For the text-containing cell, return its midpoint in (X, Y) coordinate format. 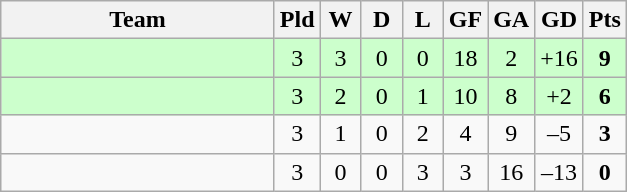
L (422, 20)
10 (465, 96)
–5 (560, 134)
6 (604, 96)
8 (512, 96)
16 (512, 172)
+16 (560, 58)
D (382, 20)
Team (138, 20)
18 (465, 58)
+2 (560, 96)
4 (465, 134)
Pld (297, 20)
W (340, 20)
GD (560, 20)
Pts (604, 20)
GA (512, 20)
–13 (560, 172)
GF (465, 20)
